Detect which cell encompasses the target text, then output its (x, y) center coordinate. 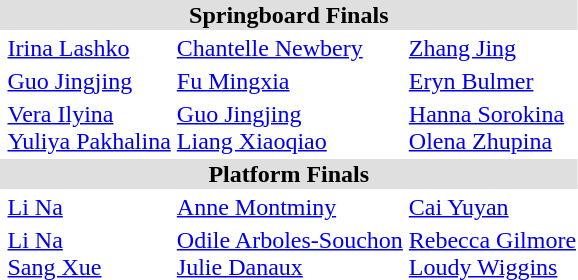
Fu Mingxia (290, 81)
Platform Finals (289, 174)
Chantelle Newbery (290, 48)
Springboard Finals (289, 15)
Irina Lashko (89, 48)
Anne Montminy (290, 207)
Zhang Jing (492, 48)
Eryn Bulmer (492, 81)
Guo Jingjing (89, 81)
Guo JingjingLiang Xiaoqiao (290, 128)
Cai Yuyan (492, 207)
Vera IlyinaYuliya Pakhalina (89, 128)
Hanna SorokinaOlena Zhupina (492, 128)
Li Na (89, 207)
